Return (x, y) of the center of cell containing provided text 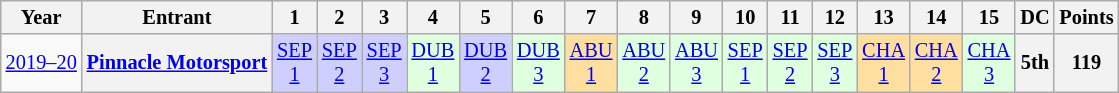
2 (340, 17)
11 (790, 17)
7 (592, 17)
DUB3 (538, 63)
Year (42, 17)
5th (1034, 63)
8 (644, 17)
CHA3 (990, 63)
1 (294, 17)
ABU1 (592, 63)
CHA2 (936, 63)
Pinnacle Motorsport (177, 63)
ABU3 (696, 63)
Entrant (177, 17)
DC (1034, 17)
2019–20 (42, 63)
13 (884, 17)
14 (936, 17)
DUB2 (486, 63)
5 (486, 17)
CHA1 (884, 63)
6 (538, 17)
12 (834, 17)
3 (384, 17)
15 (990, 17)
DUB1 (434, 63)
Points (1086, 17)
119 (1086, 63)
9 (696, 17)
10 (746, 17)
4 (434, 17)
ABU2 (644, 63)
